Capture the cell that displays the provided text and extract its [x, y] central coordinate. 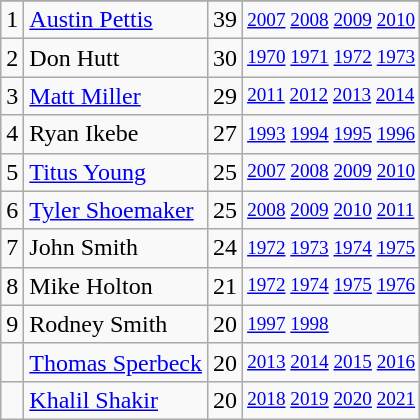
21 [224, 286]
Thomas Sperbeck [116, 362]
Titus Young [116, 172]
2013 2014 2015 2016 [332, 362]
1972 1973 1974 1975 [332, 248]
Khalil Shakir [116, 400]
2008 2009 2010 2011 [332, 210]
1993 1994 1995 1996 [332, 134]
5 [12, 172]
24 [224, 248]
29 [224, 96]
Don Hutt [116, 58]
30 [224, 58]
Rodney Smith [116, 324]
Ryan Ikebe [116, 134]
6 [12, 210]
27 [224, 134]
2 [12, 58]
Tyler Shoemaker [116, 210]
4 [12, 134]
39 [224, 20]
Austin Pettis [116, 20]
1970 1971 1972 1973 [332, 58]
1 [12, 20]
7 [12, 248]
1972 1974 1975 1976 [332, 286]
2018 2019 2020 2021 [332, 400]
Matt Miller [116, 96]
2011 2012 2013 2014 [332, 96]
Mike Holton [116, 286]
1997 1998 [332, 324]
8 [12, 286]
3 [12, 96]
John Smith [116, 248]
9 [12, 324]
